Detect which cell encompasses the target text, then output its [x, y] center coordinate. 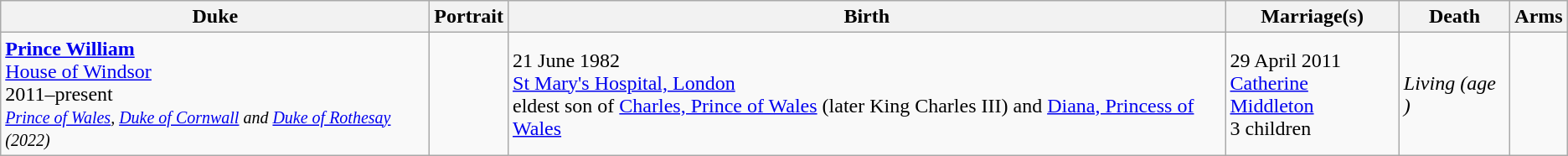
29 April 2011Catherine Middleton3 children [1312, 94]
Prince WilliamHouse of Windsor2011–presentPrince of Wales, Duke of Cornwall and Duke of Rothesay (2022) [215, 94]
Duke [215, 17]
Portrait [469, 17]
Living (age ) [1454, 94]
Marriage(s) [1312, 17]
Birth [867, 17]
Death [1454, 17]
21 June 1982St Mary's Hospital, Londoneldest son of Charles, Prince of Wales (later King Charles III) and Diana, Princess of Wales [867, 94]
Arms [1539, 17]
